From the cell containing the given text, extract its center point as (x, y) coordinate. 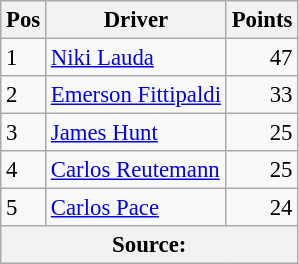
24 (262, 208)
Points (262, 20)
1 (24, 58)
3 (24, 133)
Pos (24, 20)
Carlos Reutemann (136, 170)
4 (24, 170)
Emerson Fittipaldi (136, 95)
47 (262, 58)
Niki Lauda (136, 58)
2 (24, 95)
Carlos Pace (136, 208)
Driver (136, 20)
Source: (150, 245)
James Hunt (136, 133)
33 (262, 95)
5 (24, 208)
